Pinpoint the cell where the given text exists, returning its [x, y] midpoint coordinate. 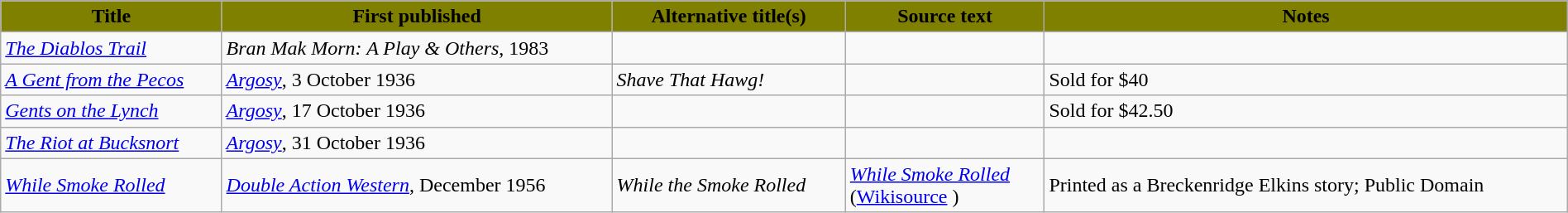
Printed as a Breckenridge Elkins story; Public Domain [1306, 186]
Argosy, 17 October 1936 [417, 111]
Alternative title(s) [729, 17]
First published [417, 17]
Shave That Hawg! [729, 80]
A Gent from the Pecos [111, 80]
Sold for $40 [1306, 80]
While Smoke Rolled [111, 186]
Source text [944, 17]
The Diablos Trail [111, 48]
Argosy, 3 October 1936 [417, 80]
Title [111, 17]
Sold for $42.50 [1306, 111]
Gents on the Lynch [111, 111]
While Smoke Rolled(Wikisource ) [944, 186]
Argosy, 31 October 1936 [417, 143]
Bran Mak Morn: A Play & Others, 1983 [417, 48]
Notes [1306, 17]
Double Action Western, December 1956 [417, 186]
While the Smoke Rolled [729, 186]
The Riot at Bucksnort [111, 143]
